Find where the given text appears and provide that cell's center as (X, Y) coordinate. 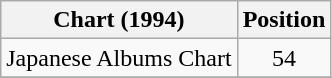
Japanese Albums Chart (119, 58)
Chart (1994) (119, 20)
54 (284, 58)
Position (284, 20)
